For the text-containing cell, return its midpoint in (x, y) coordinate format. 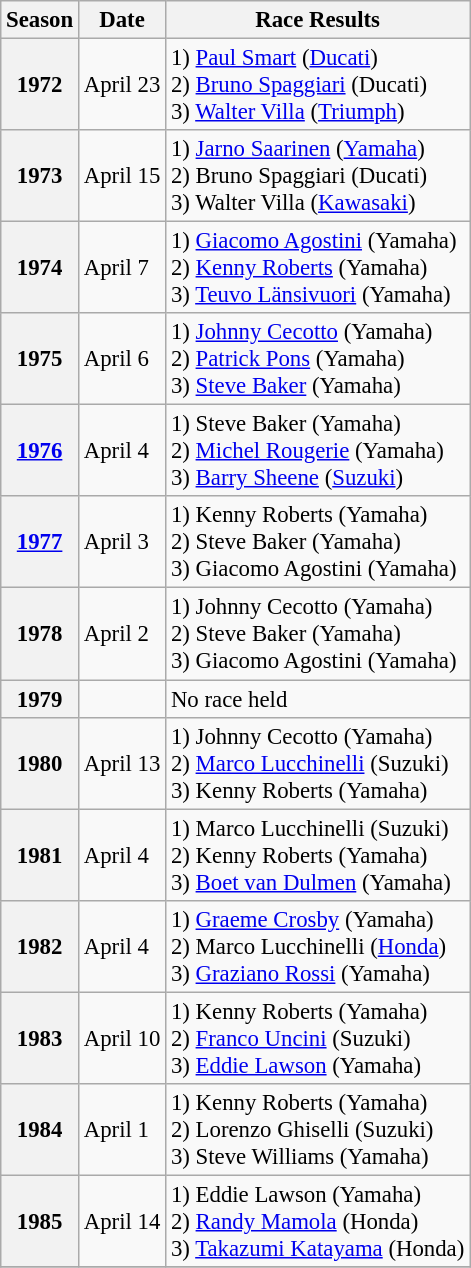
Season (40, 20)
1981 (40, 855)
1) Steve Baker (Yamaha)2) Michel Rougerie (Yamaha)3) Barry Sheene (Suzuki) (318, 451)
1) Kenny Roberts (Yamaha)2) Franco Uncini (Suzuki)3) Eddie Lawson (Yamaha) (318, 1038)
1) Jarno Saarinen (Yamaha)2) Bruno Spaggiari (Ducati)3) Walter Villa (Kawasaki) (318, 176)
April 7 (122, 268)
1) Johnny Cecotto (Yamaha)2) Marco Lucchinelli (Suzuki)3) Kenny Roberts (Yamaha) (318, 763)
1980 (40, 763)
April 1 (122, 1130)
April 6 (122, 359)
1975 (40, 359)
April 3 (122, 542)
1982 (40, 946)
No race held (318, 699)
1) Paul Smart (Ducati)2) Bruno Spaggiari (Ducati)3) Walter Villa (Triumph) (318, 85)
1977 (40, 542)
1973 (40, 176)
1984 (40, 1130)
1974 (40, 268)
1) Johnny Cecotto (Yamaha)2) Patrick Pons (Yamaha)3) Steve Baker (Yamaha) (318, 359)
1) Johnny Cecotto (Yamaha)2) Steve Baker (Yamaha)3) Giacomo Agostini (Yamaha) (318, 634)
April 23 (122, 85)
April 10 (122, 1038)
1985 (40, 1221)
1) Eddie Lawson (Yamaha)2) Randy Mamola (Honda)3) Takazumi Katayama (Honda) (318, 1221)
April 13 (122, 763)
1) Kenny Roberts (Yamaha)2) Steve Baker (Yamaha)3) Giacomo Agostini (Yamaha) (318, 542)
Race Results (318, 20)
1978 (40, 634)
1976 (40, 451)
1) Kenny Roberts (Yamaha)2) Lorenzo Ghiselli (Suzuki)3) Steve Williams (Yamaha) (318, 1130)
April 15 (122, 176)
1972 (40, 85)
1) Graeme Crosby (Yamaha)2) Marco Lucchinelli (Honda)3) Graziano Rossi (Yamaha) (318, 946)
1983 (40, 1038)
April 2 (122, 634)
Date (122, 20)
1) Giacomo Agostini (Yamaha)2) Kenny Roberts (Yamaha)3) Teuvo Länsivuori (Yamaha) (318, 268)
1979 (40, 699)
1) Marco Lucchinelli (Suzuki)2) Kenny Roberts (Yamaha)3) Boet van Dulmen (Yamaha) (318, 855)
April 14 (122, 1221)
